From the cell containing the given text, extract its center point as [x, y] coordinate. 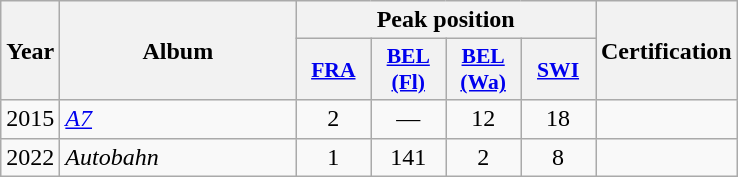
18 [558, 119]
BEL (Wa) [484, 70]
Year [30, 50]
2022 [30, 157]
8 [558, 157]
12 [484, 119]
A7 [178, 119]
BEL (Fl) [408, 70]
SWI [558, 70]
1 [334, 157]
Autobahn [178, 157]
2015 [30, 119]
Album [178, 50]
FRA [334, 70]
— [408, 119]
Certification [667, 50]
141 [408, 157]
Peak position [446, 20]
